For the text-containing cell, return its midpoint in [X, Y] coordinate format. 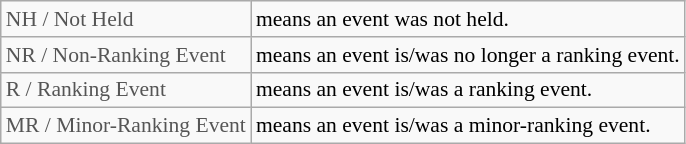
means an event is/was no longer a ranking event. [468, 55]
means an event is/was a ranking event. [468, 90]
NR / Non-Ranking Event [126, 55]
MR / Minor-Ranking Event [126, 126]
means an event is/was a minor-ranking event. [468, 126]
NH / Not Held [126, 19]
means an event was not held. [468, 19]
R / Ranking Event [126, 90]
